Capture the cell that displays the provided text and extract its [x, y] central coordinate. 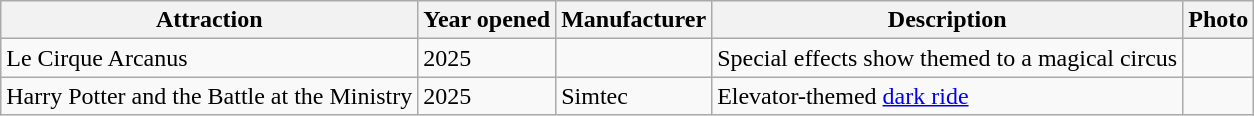
Harry Potter and the Battle at the Ministry [210, 96]
Attraction [210, 20]
Manufacturer [634, 20]
Description [948, 20]
Le Cirque Arcanus [210, 58]
Simtec [634, 96]
Special effects show themed to a magical circus [948, 58]
Photo [1218, 20]
Elevator-themed dark ride [948, 96]
Year opened [487, 20]
